Find where the given text appears and provide that cell's center as (x, y) coordinate. 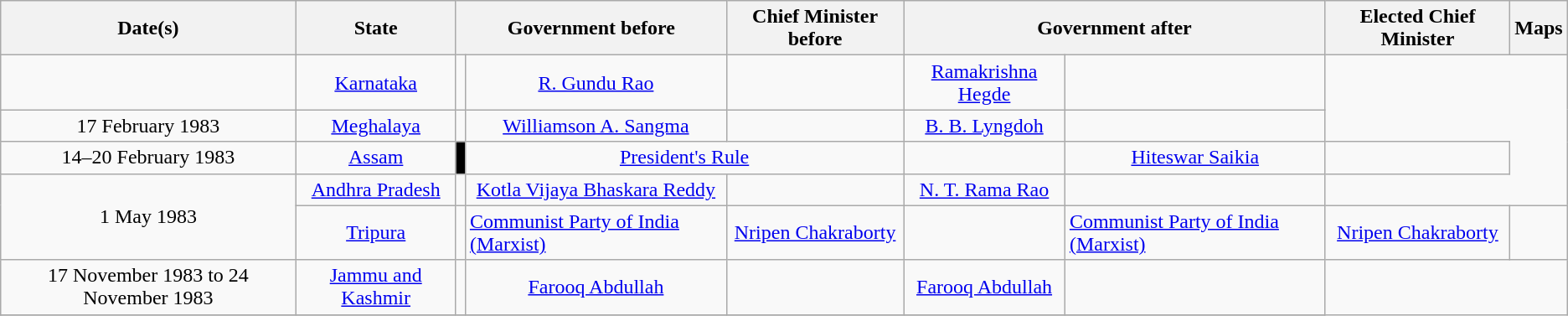
Williamson A. Sangma (596, 126)
14–20 February 1983 (148, 158)
Kotla Vijaya Bhaskara Reddy (596, 189)
State (375, 28)
Government after (1114, 28)
Tripura (375, 233)
Maps (1540, 28)
B. B. Lyngdoh (985, 126)
Ramakrishna Hegde (985, 82)
Assam (375, 158)
17 February 1983 (148, 126)
1 May 1983 (148, 216)
Karnataka (375, 82)
Government before (591, 28)
Jammu and Kashmir (375, 287)
17 November 1983 to 24 November 1983 (148, 287)
N. T. Rama Rao (985, 189)
Chief Minister before (814, 28)
President's Rule (683, 158)
Elected Chief Minister (1417, 28)
Date(s) (148, 28)
Meghalaya (375, 126)
R. Gundu Rao (596, 82)
Andhra Pradesh (375, 189)
Hiteswar Saikia (1194, 158)
